Pinpoint the cell where the given text exists, returning its (X, Y) midpoint coordinate. 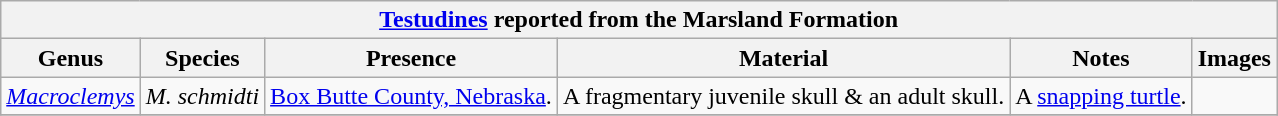
Genus (70, 58)
Images (1234, 58)
Species (202, 58)
A snapping turtle. (1101, 96)
Presence (412, 58)
Macroclemys (70, 96)
Notes (1101, 58)
Testudines reported from the Marsland Formation (639, 20)
M. schmidti (202, 96)
Box Butte County, Nebraska. (412, 96)
Material (783, 58)
A fragmentary juvenile skull & an adult skull. (783, 96)
